Capture the cell that displays the provided text and extract its (X, Y) central coordinate. 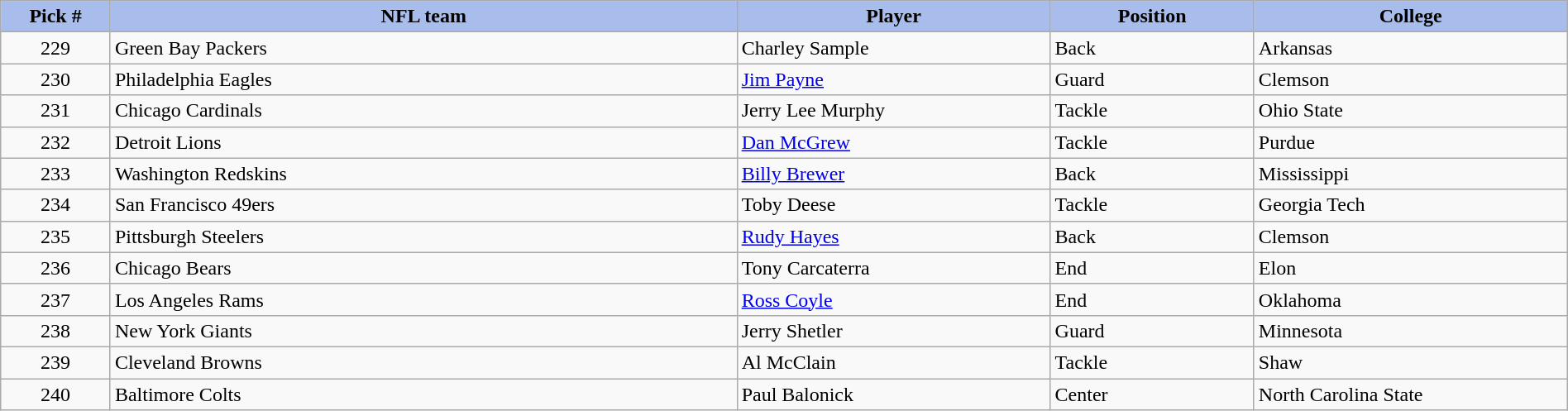
Philadelphia Eagles (423, 79)
Dan McGrew (893, 142)
230 (56, 79)
Player (893, 17)
237 (56, 299)
Al McClain (893, 362)
Billy Brewer (893, 174)
Paul Balonick (893, 394)
Ohio State (1411, 111)
232 (56, 142)
Charley Sample (893, 48)
Detroit Lions (423, 142)
Toby Deese (893, 205)
Oklahoma (1411, 299)
Purdue (1411, 142)
Tony Carcaterra (893, 268)
Georgia Tech (1411, 205)
Pick # (56, 17)
231 (56, 111)
Jerry Lee Murphy (893, 111)
234 (56, 205)
233 (56, 174)
Jim Payne (893, 79)
Baltimore Colts (423, 394)
236 (56, 268)
San Francisco 49ers (423, 205)
239 (56, 362)
235 (56, 237)
Los Angeles Rams (423, 299)
Jerry Shetler (893, 331)
Elon (1411, 268)
Minnesota (1411, 331)
238 (56, 331)
Mississippi (1411, 174)
Pittsburgh Steelers (423, 237)
Cleveland Browns (423, 362)
Arkansas (1411, 48)
Chicago Bears (423, 268)
Center (1152, 394)
240 (56, 394)
Shaw (1411, 362)
NFL team (423, 17)
Rudy Hayes (893, 237)
North Carolina State (1411, 394)
Washington Redskins (423, 174)
New York Giants (423, 331)
Position (1152, 17)
Chicago Cardinals (423, 111)
Ross Coyle (893, 299)
College (1411, 17)
Green Bay Packers (423, 48)
229 (56, 48)
